Detect which cell encompasses the target text, then output its [x, y] center coordinate. 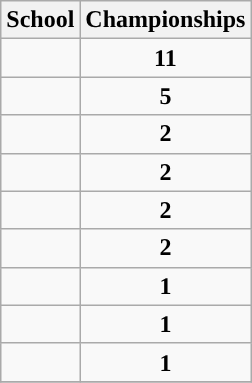
5 [166, 96]
11 [166, 58]
School [40, 20]
Championships [166, 20]
